Provide the [X, Y] coordinate of the cell's center where the given text is located.  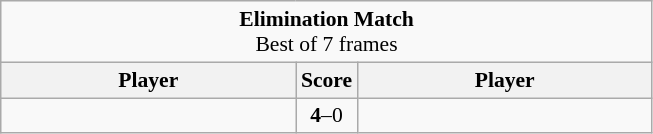
4–0 [326, 116]
Score [326, 80]
Elimination MatchBest of 7 frames [327, 32]
